Determine the (X, Y) coordinate at the center of the cell enclosing the given text.  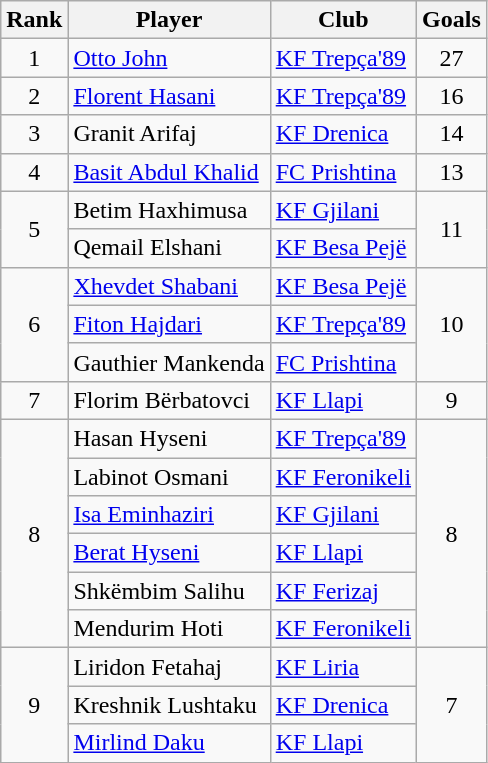
6 (34, 324)
Xhevdet Shabani (169, 286)
13 (452, 172)
Kreshnik Lushtaku (169, 705)
Berat Hyseni (169, 553)
Labinot Osmani (169, 477)
Liridon Fetahaj (169, 667)
4 (34, 172)
Goals (452, 20)
Player (169, 20)
Mirlind Daku (169, 743)
2 (34, 96)
11 (452, 229)
Fiton Hajdari (169, 324)
KF Ferizaj (343, 591)
Basit Abdul Khalid (169, 172)
Granit Arifaj (169, 134)
Mendurim Hoti (169, 629)
27 (452, 58)
Rank (34, 20)
Florent Hasani (169, 96)
Otto John (169, 58)
16 (452, 96)
10 (452, 324)
5 (34, 229)
Gauthier Mankenda (169, 362)
1 (34, 58)
Club (343, 20)
Hasan Hyseni (169, 438)
14 (452, 134)
3 (34, 134)
KF Liria (343, 667)
Qemail Elshani (169, 248)
Betim Haxhimusa (169, 210)
Isa Eminhaziri (169, 515)
Florim Bërbatovci (169, 400)
Shkëmbim Salihu (169, 591)
